Provide the [x, y] coordinate of the cell's center where the given text is located.  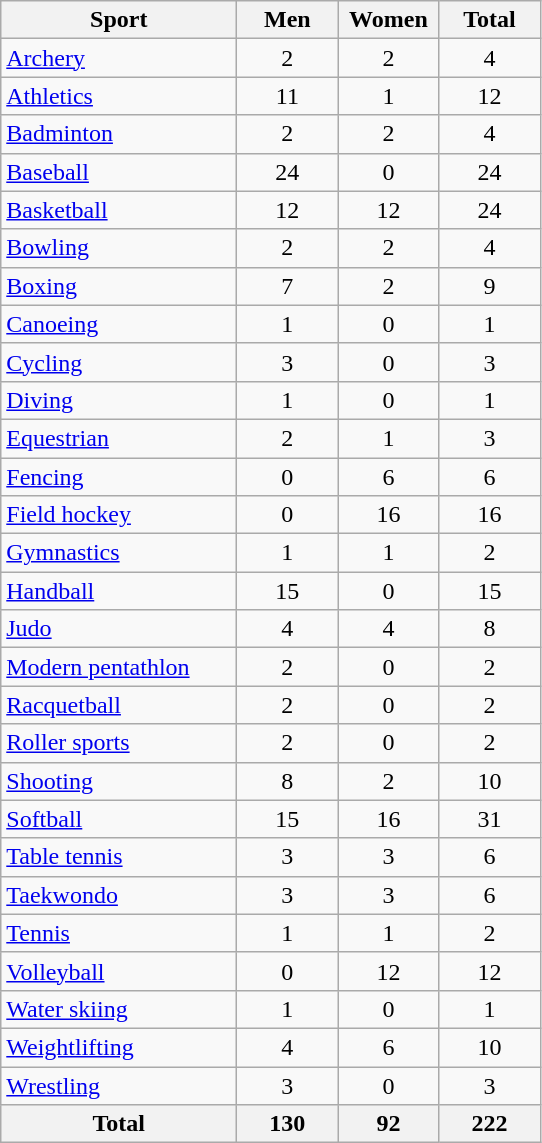
92 [388, 1124]
Bowling [119, 248]
Men [288, 20]
130 [288, 1124]
Modern pentathlon [119, 667]
Canoeing [119, 324]
Gymnastics [119, 553]
Basketball [119, 210]
Equestrian [119, 438]
Diving [119, 400]
Sport [119, 20]
Women [388, 20]
9 [490, 286]
Taekwondo [119, 895]
Athletics [119, 96]
Judo [119, 629]
Volleyball [119, 971]
Badminton [119, 134]
Handball [119, 591]
Wrestling [119, 1085]
7 [288, 286]
Baseball [119, 172]
Boxing [119, 286]
Field hockey [119, 515]
Fencing [119, 477]
Weightlifting [119, 1047]
222 [490, 1124]
Archery [119, 58]
Roller sports [119, 743]
11 [288, 96]
Tennis [119, 933]
31 [490, 819]
Water skiing [119, 1009]
Cycling [119, 362]
Softball [119, 819]
Racquetball [119, 705]
Table tennis [119, 857]
Shooting [119, 781]
